Identify which cell holds the provided text, then report its [x, y] central coordinate. 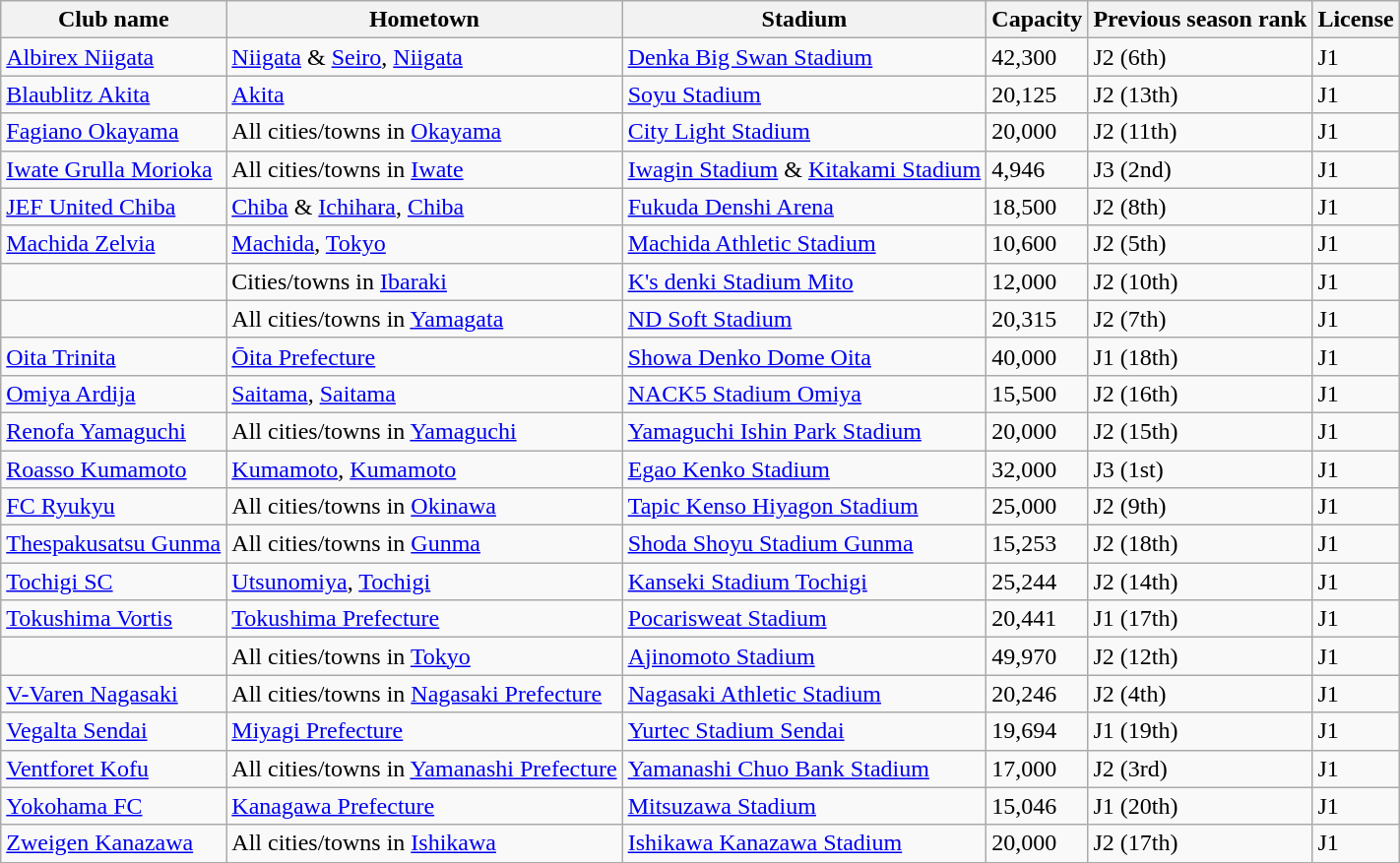
Kanagawa Prefecture [424, 806]
Yokohama FC [114, 806]
Utsunomiya, Tochigi [424, 582]
Hometown [424, 20]
Blaublitz Akita [114, 94]
NACK5 Stadium Omiya [804, 394]
Oita Trinita [114, 356]
25,000 [1038, 507]
Ishikawa Kanazawa Stadium [804, 843]
Shoda Shoyu Stadium Gunma [804, 544]
FC Ryukyu [114, 507]
Yamanashi Chuo Bank Stadium [804, 769]
Miyagi Prefecture [424, 731]
Niigata & Seiro, Niigata [424, 57]
J2 (11th) [1200, 132]
J2 (9th) [1200, 507]
Ōita Prefecture [424, 356]
J2 (13th) [1200, 94]
20,315 [1038, 319]
Saitama, Saitama [424, 394]
Tokushima Vortis [114, 619]
Machida, Tokyo [424, 244]
All cities/towns in Yamaguchi [424, 431]
25,244 [1038, 582]
J1 (18th) [1200, 356]
Chiba & Ichihara, Chiba [424, 207]
20,125 [1038, 94]
Soyu Stadium [804, 94]
15,500 [1038, 394]
Egao Kenko Stadium [804, 469]
Club name [114, 20]
K's denki Stadium Mito [804, 281]
All cities/towns in Okayama [424, 132]
Machida Athletic Stadium [804, 244]
Cities/towns in Ibaraki [424, 281]
Showa Denko Dome Oita [804, 356]
Albirex Niigata [114, 57]
J2 (17th) [1200, 843]
J2 (10th) [1200, 281]
J1 (19th) [1200, 731]
ND Soft Stadium [804, 319]
Roasso Kumamoto [114, 469]
J2 (5th) [1200, 244]
Akita [424, 94]
J2 (12th) [1200, 656]
Machida Zelvia [114, 244]
Thespakusatsu Gunma [114, 544]
Fagiano Okayama [114, 132]
Capacity [1038, 20]
Omiya Ardija [114, 394]
Yurtec Stadium Sendai [804, 731]
All cities/towns in Tokyo [424, 656]
J3 (1st) [1200, 469]
49,970 [1038, 656]
J2 (8th) [1200, 207]
J2 (3rd) [1200, 769]
Pocarisweat Stadium [804, 619]
40,000 [1038, 356]
J2 (15th) [1200, 431]
Zweigen Kanazawa [114, 843]
All cities/towns in Yamagata [424, 319]
20,246 [1038, 694]
Iwate Grulla Morioka [114, 169]
Ajinomoto Stadium [804, 656]
JEF United Chiba [114, 207]
15,253 [1038, 544]
Tochigi SC [114, 582]
17,000 [1038, 769]
10,600 [1038, 244]
License [1356, 20]
19,694 [1038, 731]
Renofa Yamaguchi [114, 431]
All cities/towns in Iwate [424, 169]
Tokushima Prefecture [424, 619]
All cities/towns in Okinawa [424, 507]
J1 (20th) [1200, 806]
J2 (7th) [1200, 319]
Kanseki Stadium Tochigi [804, 582]
All cities/towns in Gunma [424, 544]
All cities/towns in Yamanashi Prefecture [424, 769]
Kumamoto, Kumamoto [424, 469]
Tapic Kenso Hiyagon Stadium [804, 507]
Yamaguchi Ishin Park Stadium [804, 431]
J2 (14th) [1200, 582]
12,000 [1038, 281]
Nagasaki Athletic Stadium [804, 694]
J1 (17th) [1200, 619]
Stadium [804, 20]
20,441 [1038, 619]
J3 (2nd) [1200, 169]
18,500 [1038, 207]
Vegalta Sendai [114, 731]
City Light Stadium [804, 132]
All cities/towns in Nagasaki Prefecture [424, 694]
V-Varen Nagasaki [114, 694]
Mitsuzawa Stadium [804, 806]
42,300 [1038, 57]
Denka Big Swan Stadium [804, 57]
4,946 [1038, 169]
J2 (18th) [1200, 544]
J2 (4th) [1200, 694]
32,000 [1038, 469]
J2 (6th) [1200, 57]
Iwagin Stadium & Kitakami Stadium [804, 169]
J2 (16th) [1200, 394]
Previous season rank [1200, 20]
All cities/towns in Ishikawa [424, 843]
15,046 [1038, 806]
Ventforet Kofu [114, 769]
Fukuda Denshi Arena [804, 207]
